Extract the [x, y] coordinate from the center of the cell holding the provided text.  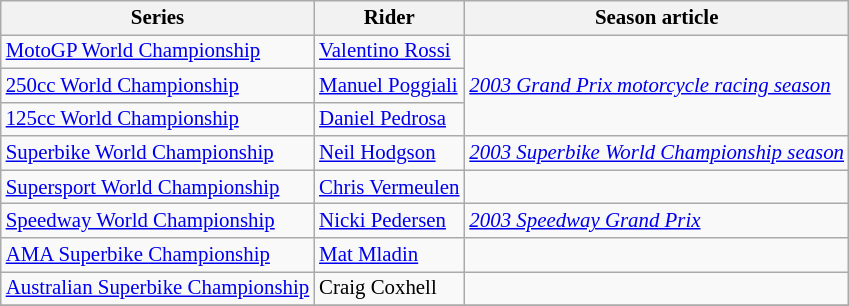
Mat Mladin [389, 255]
Valentino Rossi [389, 51]
2003 Grand Prix motorcycle racing season [656, 85]
Rider [389, 18]
2003 Speedway Grand Prix [656, 221]
Manuel Poggiali [389, 85]
AMA Superbike Championship [158, 255]
Chris Vermeulen [389, 187]
MotoGP World Championship [158, 51]
Supersport World Championship [158, 187]
Australian Superbike Championship [158, 288]
250cc World Championship [158, 85]
Superbike World Championship [158, 153]
Neil Hodgson [389, 153]
Speedway World Championship [158, 221]
Daniel Pedrosa [389, 119]
Season article [656, 18]
125cc World Championship [158, 119]
2003 Superbike World Championship season [656, 153]
Nicki Pedersen [389, 221]
Craig Coxhell [389, 288]
Series [158, 18]
